Return (x, y) of the center of cell containing provided text 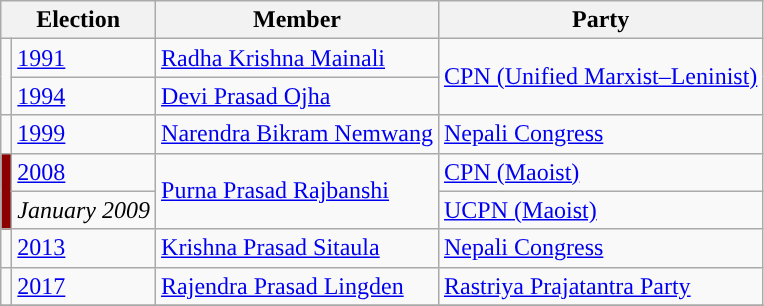
2013 (84, 248)
CPN (Maoist) (600, 172)
Party (600, 20)
1994 (84, 96)
January 2009 (84, 210)
2008 (84, 172)
1999 (84, 134)
Rastriya Prajatantra Party (600, 286)
Krishna Prasad Sitaula (298, 248)
Election (78, 20)
Rajendra Prasad Lingden (298, 286)
Devi Prasad Ojha (298, 96)
1991 (84, 58)
2017 (84, 286)
Radha Krishna Mainali (298, 58)
Purna Prasad Rajbanshi (298, 191)
Narendra Bikram Nemwang (298, 134)
CPN (Unified Marxist–Leninist) (600, 77)
Member (298, 20)
UCPN (Maoist) (600, 210)
